Find where the given text appears and provide that cell's center as [x, y] coordinate. 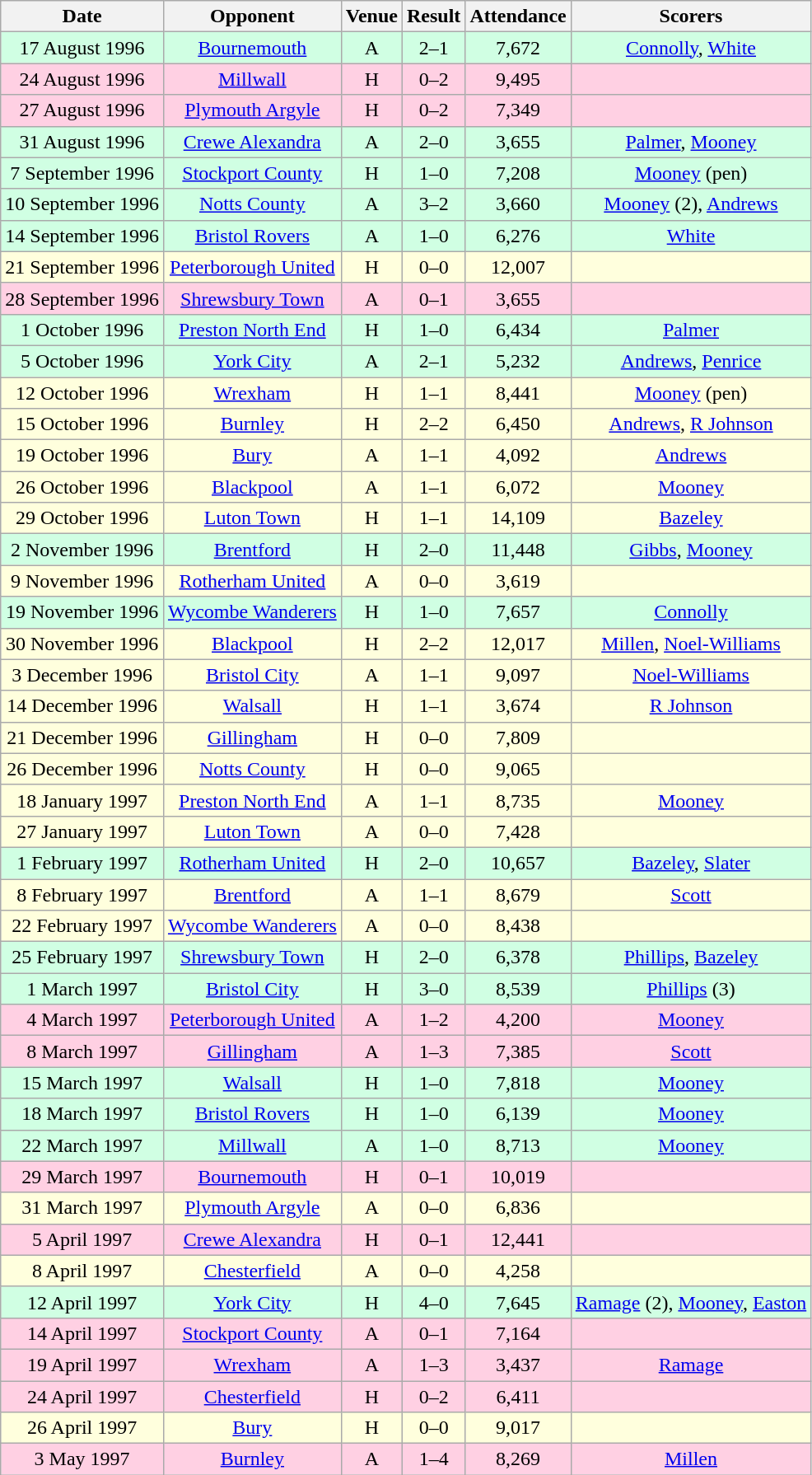
Connolly [690, 612]
6,836 [518, 1208]
24 April 1997 [82, 1397]
5 October 1996 [82, 361]
Connolly, White [690, 48]
18 March 1997 [82, 1114]
25 February 1997 [82, 958]
Millen [690, 1459]
Bazeley, Slater [690, 863]
29 March 1997 [82, 1177]
6,276 [518, 236]
Phillips (3) [690, 989]
8,269 [518, 1459]
Andrews, R Johnson [690, 424]
12 April 1997 [82, 1302]
26 December 1996 [82, 769]
Andrews, Penrice [690, 361]
10,657 [518, 863]
1 February 1997 [82, 863]
7,672 [518, 48]
6,450 [518, 424]
22 March 1997 [82, 1145]
Palmer [690, 330]
9,097 [518, 675]
3,660 [518, 204]
12,441 [518, 1239]
1–4 [433, 1459]
Mooney (2), Andrews [690, 204]
27 January 1997 [82, 831]
8,679 [518, 894]
27 August 1996 [82, 110]
7,657 [518, 612]
Noel-Williams [690, 675]
21 September 1996 [82, 267]
Gibbs, Mooney [690, 550]
3 December 1996 [82, 675]
Opponent [252, 16]
4,092 [518, 456]
3,619 [518, 581]
10 September 1996 [82, 204]
7 September 1996 [82, 173]
6,378 [518, 958]
30 November 1996 [82, 644]
17 August 1996 [82, 48]
8 February 1997 [82, 894]
15 October 1996 [82, 424]
R Johnson [690, 706]
3–0 [433, 989]
4–0 [433, 1302]
8,539 [518, 989]
Andrews [690, 456]
14 April 1997 [82, 1333]
26 October 1996 [82, 487]
9,017 [518, 1428]
19 April 1997 [82, 1365]
3 May 1997 [82, 1459]
31 August 1996 [82, 142]
8 March 1997 [82, 1051]
4,258 [518, 1271]
7,428 [518, 831]
Ramage (2), Mooney, Easton [690, 1302]
8,735 [518, 800]
4 March 1997 [82, 1020]
Ramage [690, 1365]
1–2 [433, 1020]
3–2 [433, 204]
22 February 1997 [82, 926]
21 December 1996 [82, 737]
8,441 [518, 393]
14 September 1996 [82, 236]
6,434 [518, 330]
Attendance [518, 16]
6,411 [518, 1397]
26 April 1997 [82, 1428]
8,713 [518, 1145]
19 October 1996 [82, 456]
7,818 [518, 1083]
5 April 1997 [82, 1239]
8,438 [518, 926]
14,109 [518, 518]
19 November 1996 [82, 612]
12,007 [518, 267]
1 October 1996 [82, 330]
3,437 [518, 1365]
11,448 [518, 550]
Millen, Noel-Williams [690, 644]
9 November 1996 [82, 581]
7,164 [518, 1333]
7,809 [518, 737]
28 September 1996 [82, 298]
2 November 1996 [82, 550]
12 October 1996 [82, 393]
7,349 [518, 110]
8 April 1997 [82, 1271]
3,674 [518, 706]
Bazeley [690, 518]
5,232 [518, 361]
29 October 1996 [82, 518]
9,065 [518, 769]
7,385 [518, 1051]
Date [82, 16]
7,645 [518, 1302]
4,200 [518, 1020]
9,495 [518, 79]
12,017 [518, 644]
31 March 1997 [82, 1208]
6,072 [518, 487]
Result [433, 16]
Scorers [690, 16]
14 December 1996 [82, 706]
24 August 1996 [82, 79]
Phillips, Bazeley [690, 958]
1 March 1997 [82, 989]
Palmer, Mooney [690, 142]
18 January 1997 [82, 800]
10,019 [518, 1177]
7,208 [518, 173]
Venue [371, 16]
6,139 [518, 1114]
15 March 1997 [82, 1083]
White [690, 236]
